Pinpoint the cell where the given text exists, returning its (X, Y) midpoint coordinate. 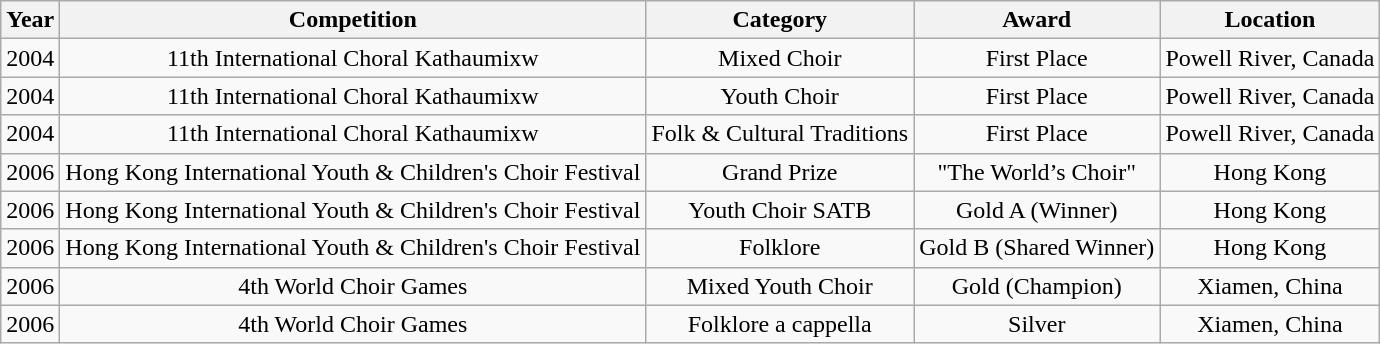
Competition (353, 20)
Folklore (780, 248)
Silver (1037, 324)
Award (1037, 20)
Location (1270, 20)
Youth Choir SATB (780, 210)
Folklore a cappella (780, 324)
"The World’s Choir" (1037, 172)
Folk & Cultural Traditions (780, 134)
Gold A (Winner) (1037, 210)
Year (30, 20)
Grand Prize (780, 172)
Youth Choir (780, 96)
Gold (Champion) (1037, 286)
Mixed Youth Choir (780, 286)
Mixed Choir (780, 58)
Category (780, 20)
Gold B (Shared Winner) (1037, 248)
